Scan for the cell matching the given text and deliver its [x, y] coordinate at center. 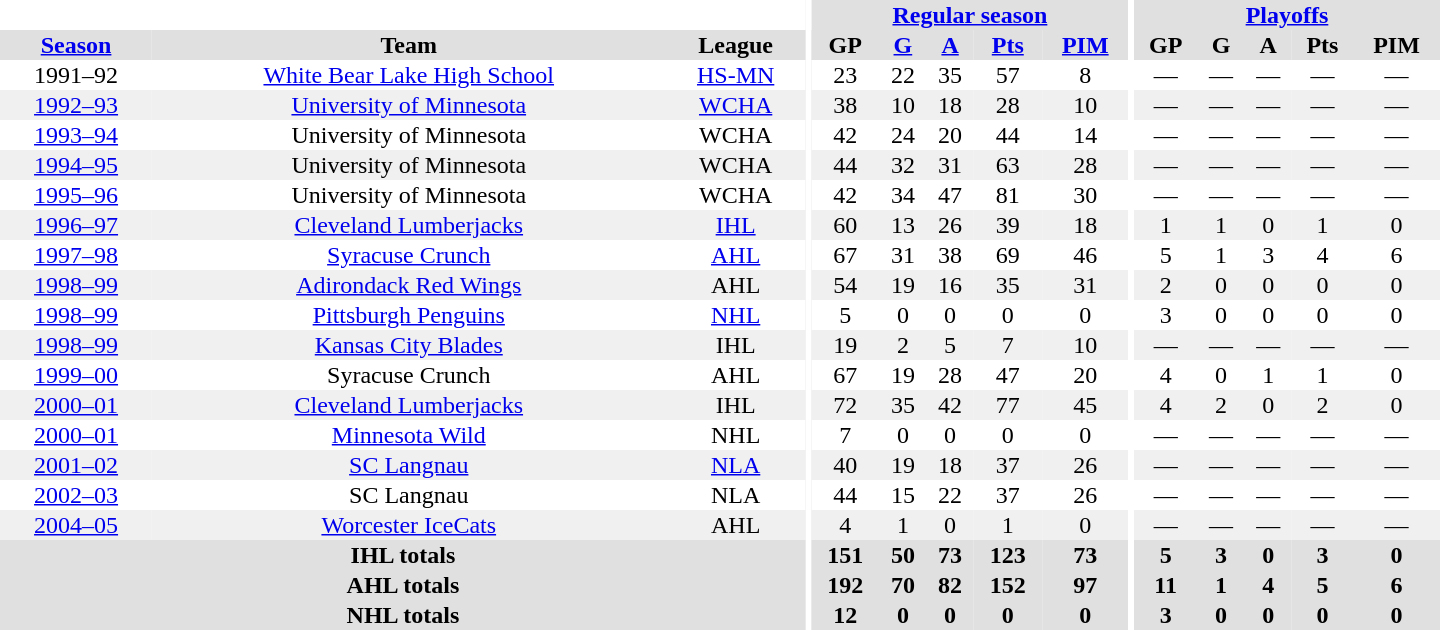
1995–96 [76, 195]
46 [1086, 255]
Minnesota Wild [408, 435]
1993–94 [76, 135]
Kansas City Blades [408, 345]
13 [902, 225]
1992–93 [76, 105]
15 [902, 495]
Team [408, 45]
Regular season [970, 15]
97 [1086, 585]
151 [845, 555]
HS-MN [735, 75]
24 [902, 135]
81 [1008, 195]
1999–00 [76, 375]
152 [1008, 585]
Season [76, 45]
16 [950, 285]
Worcester IceCats [408, 525]
50 [902, 555]
39 [1008, 225]
72 [845, 405]
82 [950, 585]
123 [1008, 555]
54 [845, 285]
23 [845, 75]
11 [1166, 585]
IHL totals [403, 555]
Playoffs [1287, 15]
2002–03 [76, 495]
League [735, 45]
Pittsburgh Penguins [408, 315]
63 [1008, 165]
69 [1008, 255]
2001–02 [76, 465]
1997–98 [76, 255]
60 [845, 225]
30 [1086, 195]
Adirondack Red Wings [408, 285]
32 [902, 165]
White Bear Lake High School [408, 75]
57 [1008, 75]
8 [1086, 75]
70 [902, 585]
14 [1086, 135]
34 [902, 195]
1996–97 [76, 225]
1991–92 [76, 75]
NHL totals [403, 615]
AHL totals [403, 585]
2004–05 [76, 525]
40 [845, 465]
77 [1008, 405]
192 [845, 585]
45 [1086, 405]
12 [845, 615]
1994–95 [76, 165]
